Capture the cell that displays the provided text and extract its [X, Y] central coordinate. 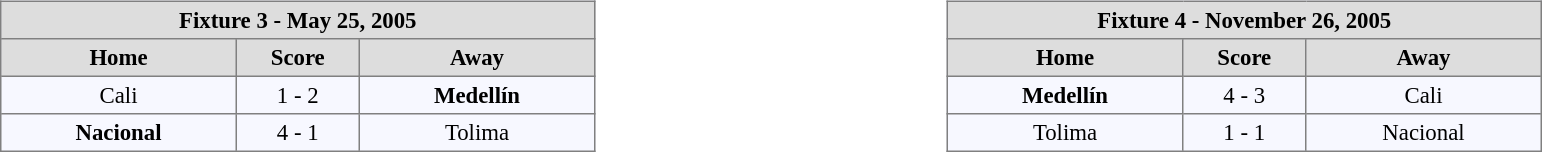
1 - 2 [298, 95]
Fixture 4 - November 26, 2005 [1244, 20]
1 - 1 [1244, 133]
Fixture 3 - May 25, 2005 [298, 20]
4 - 3 [1244, 95]
4 - 1 [298, 133]
